Return [X, Y] of the center of cell containing provided text 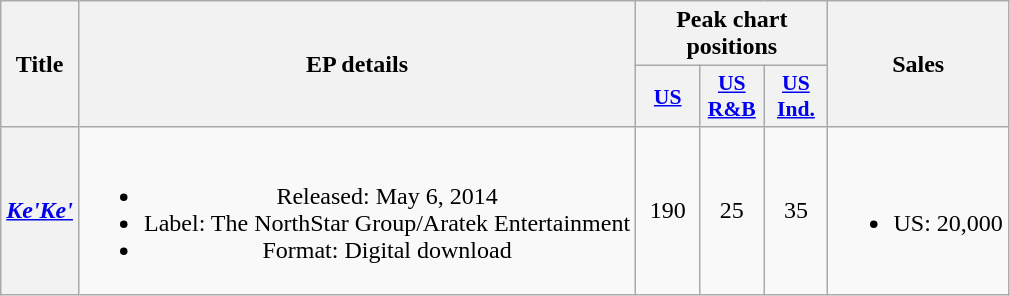
Title [40, 64]
Ke'Ke' [40, 210]
US R&B [732, 96]
Peak chart positions [732, 34]
US [668, 96]
US: 20,000 [918, 210]
190 [668, 210]
EP details [356, 64]
25 [732, 210]
35 [796, 210]
Released: May 6, 2014Label: The NorthStar Group/Aratek EntertainmentFormat: Digital download [356, 210]
US Ind. [796, 96]
Sales [918, 64]
